Detect which cell encompasses the target text, then output its [X, Y] center coordinate. 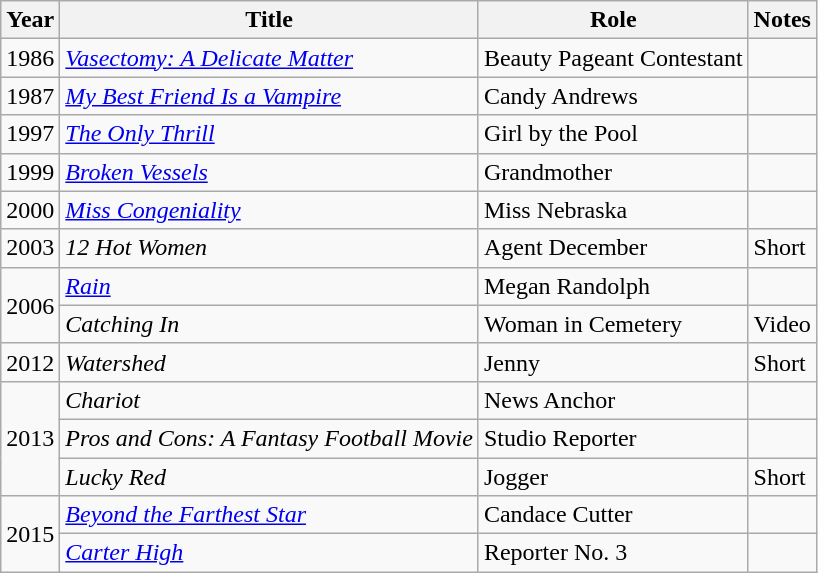
Pros and Cons: A Fantasy Football Movie [270, 438]
Jogger [613, 477]
Broken Vessels [270, 172]
Reporter No. 3 [613, 553]
2000 [30, 210]
The Only Thrill [270, 134]
Beyond the Farthest Star [270, 515]
Watershed [270, 362]
Rain [270, 286]
My Best Friend Is a Vampire [270, 96]
2015 [30, 534]
Beauty Pageant Contestant [613, 58]
Catching In [270, 324]
Candy Andrews [613, 96]
1986 [30, 58]
Carter High [270, 553]
Title [270, 20]
Girl by the Pool [613, 134]
Miss Congeniality [270, 210]
12 Hot Women [270, 248]
2006 [30, 305]
Megan Randolph [613, 286]
Candace Cutter [613, 515]
Vasectomy: A Delicate Matter [270, 58]
Chariot [270, 400]
Year [30, 20]
News Anchor [613, 400]
Agent December [613, 248]
Grandmother [613, 172]
Jenny [613, 362]
1997 [30, 134]
2013 [30, 438]
Woman in Cemetery [613, 324]
1999 [30, 172]
Video [782, 324]
Notes [782, 20]
1987 [30, 96]
Role [613, 20]
2012 [30, 362]
Studio Reporter [613, 438]
Miss Nebraska [613, 210]
Lucky Red [270, 477]
2003 [30, 248]
